Find where the given text appears and provide that cell's center as (X, Y) coordinate. 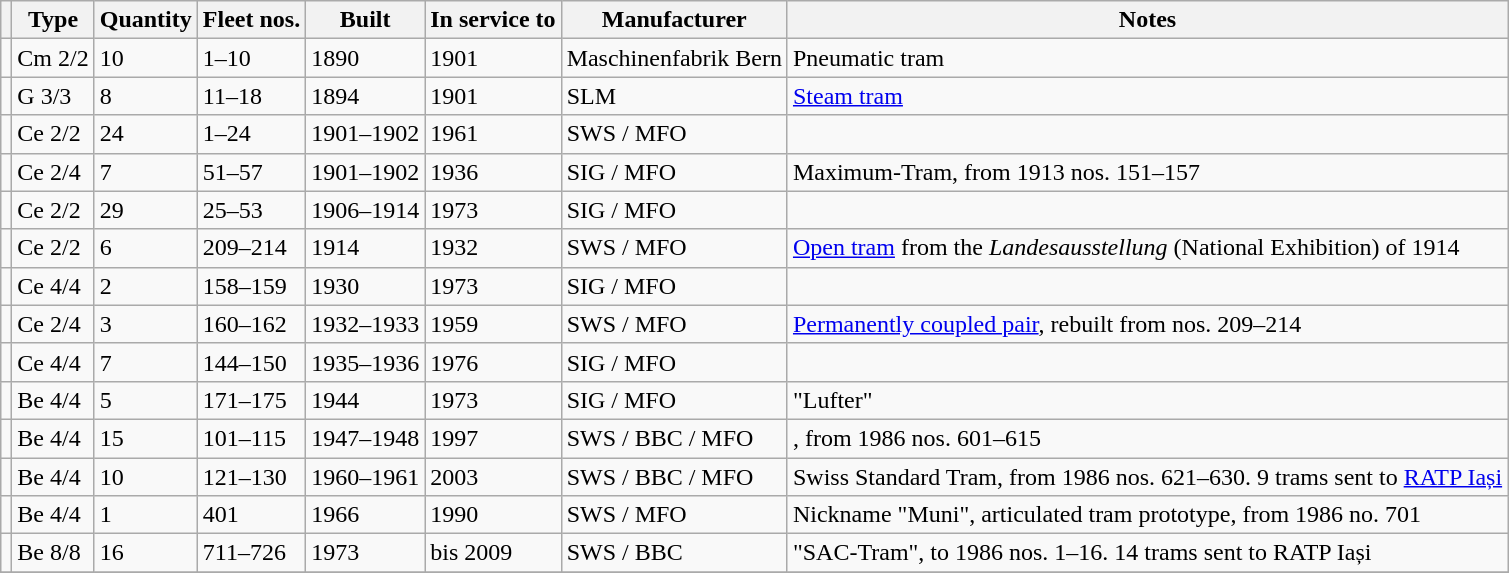
1936 (493, 172)
1932 (493, 248)
1–24 (251, 134)
Maschinenfabrik Bern (674, 58)
1944 (366, 400)
1961 (493, 134)
171–175 (251, 400)
158–159 (251, 286)
Notes (1147, 20)
6 (146, 248)
1932–1933 (366, 324)
15 (146, 438)
3 (146, 324)
1947–1948 (366, 438)
Swiss Standard Tram, from 1986 nos. 621–630. 9 trams sent to RATP Iași (1147, 477)
"SAC-Tram", to 1986 nos. 1–16. 14 trams sent to RATP Iași (1147, 553)
1930 (366, 286)
8 (146, 96)
101–115 (251, 438)
Fleet nos. (251, 20)
1960–1961 (366, 477)
In service to (493, 20)
Steam tram (1147, 96)
1990 (493, 515)
1906–1914 (366, 210)
Manufacturer (674, 20)
G 3/3 (53, 96)
2 (146, 286)
Nickname "Muni", articulated tram prototype, from 1986 no. 701 (1147, 515)
121–130 (251, 477)
Open tram from the Landesausstellung (National Exhibition) of 1914 (1147, 248)
1890 (366, 58)
24 (146, 134)
bis 2009 (493, 553)
SLM (674, 96)
1997 (493, 438)
29 (146, 210)
1966 (366, 515)
Maximum-Tram, from 1913 nos. 151–157 (1147, 172)
Cm 2/2 (53, 58)
2003 (493, 477)
5 (146, 400)
SWS / BBC (674, 553)
209–214 (251, 248)
Permanently coupled pair, rebuilt from nos. 209–214 (1147, 324)
16 (146, 553)
1 (146, 515)
1935–1936 (366, 362)
Built (366, 20)
"Lufter" (1147, 400)
51–57 (251, 172)
711–726 (251, 553)
Type (53, 20)
Pneumatic tram (1147, 58)
144–150 (251, 362)
1914 (366, 248)
401 (251, 515)
1–10 (251, 58)
160–162 (251, 324)
1959 (493, 324)
, from 1986 nos. 601–615 (1147, 438)
11–18 (251, 96)
Quantity (146, 20)
Be 8/8 (53, 553)
25–53 (251, 210)
1976 (493, 362)
1894 (366, 96)
